Provide the [X, Y] coordinate of the cell's center where the given text is located.  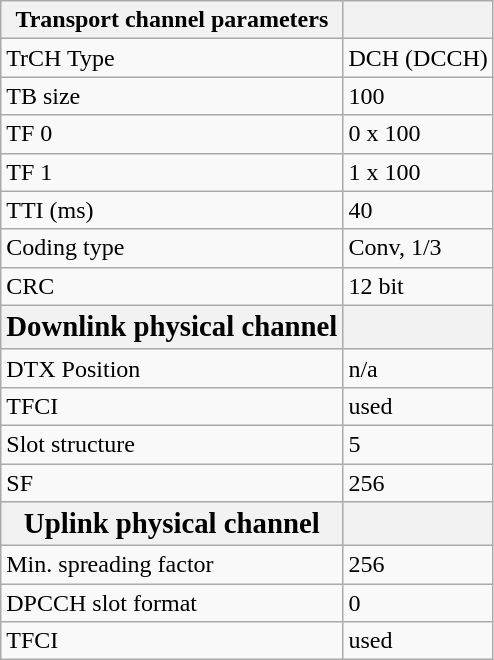
CRC [172, 286]
SF [172, 483]
TrCH Type [172, 58]
Coding type [172, 248]
n/a [418, 368]
TTI (ms) [172, 210]
DCH (DCCH) [418, 58]
0 x 100 [418, 134]
Conv, 1/3 [418, 248]
TF 0 [172, 134]
Transport channel parameters [172, 20]
Downlink physical channel [172, 327]
TB size [172, 96]
DPCCH slot format [172, 603]
12 bit [418, 286]
Min. spreading factor [172, 565]
100 [418, 96]
40 [418, 210]
1 x 100 [418, 172]
DTX Position [172, 368]
Uplink physical channel [172, 524]
TF 1 [172, 172]
5 [418, 444]
0 [418, 603]
Slot structure [172, 444]
